Find where the given text appears and provide that cell's center as [X, Y] coordinate. 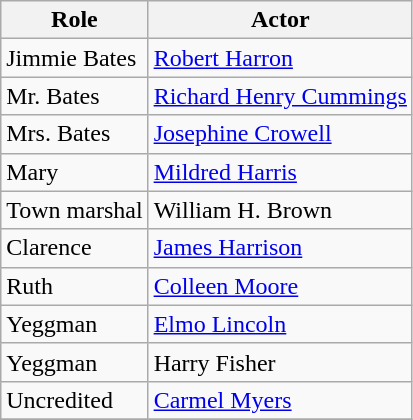
Ruth [74, 286]
Mrs. Bates [74, 134]
Mildred Harris [280, 172]
Mr. Bates [74, 96]
Role [74, 20]
Harry Fisher [280, 362]
Uncredited [74, 400]
Robert Harron [280, 58]
Clarence [74, 248]
Jimmie Bates [74, 58]
Mary [74, 172]
Colleen Moore [280, 286]
Elmo Lincoln [280, 324]
Richard Henry Cummings [280, 96]
Josephine Crowell [280, 134]
Actor [280, 20]
Carmel Myers [280, 400]
Town marshal [74, 210]
James Harrison [280, 248]
William H. Brown [280, 210]
